Return the (X, Y) coordinate for the center point of the cell that contains the specified text.  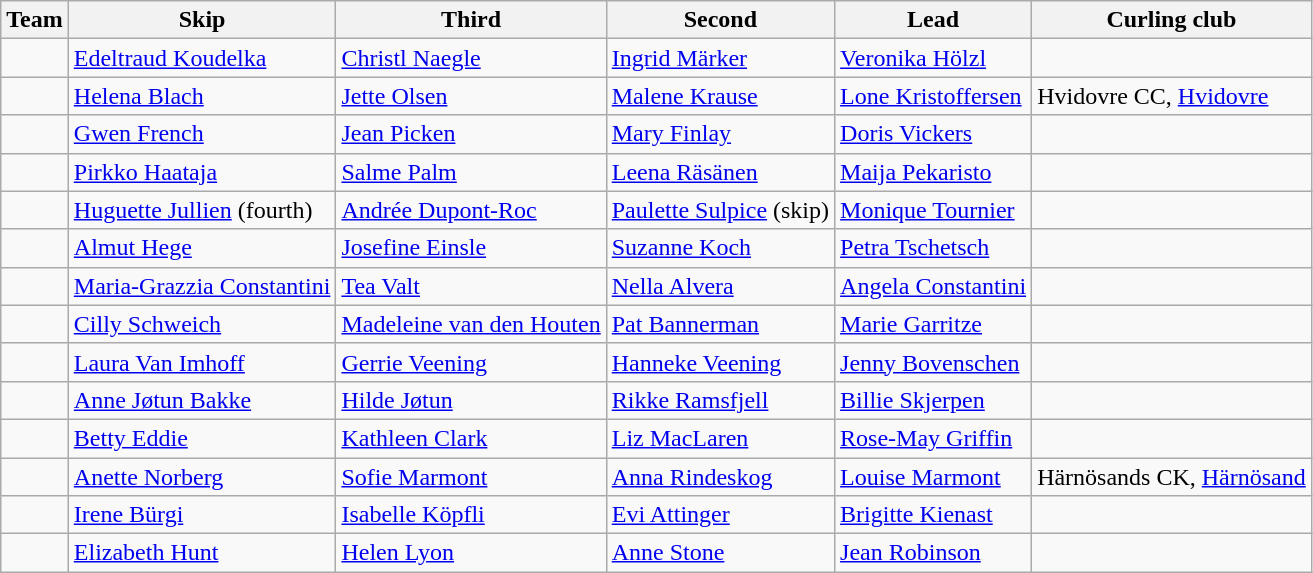
Anne Stone (720, 553)
Anette Norberg (202, 477)
Second (720, 20)
Andrée Dupont-Roc (471, 210)
Gerrie Veening (471, 362)
Petra Tschetsch (934, 248)
Isabelle Köpfli (471, 515)
Jean Robinson (934, 553)
Hanneke Veening (720, 362)
Louise Marmont (934, 477)
Brigitte Kienast (934, 515)
Jean Picken (471, 134)
Edeltraud Koudelka (202, 58)
Liz MacLaren (720, 438)
Gwen French (202, 134)
Almut Hege (202, 248)
Marie Garritze (934, 324)
Pirkko Haataja (202, 172)
Cilly Schweich (202, 324)
Josefine Einsle (471, 248)
Betty Eddie (202, 438)
Sofie Marmont (471, 477)
Hilde Jøtun (471, 400)
Paulette Sulpice (skip) (720, 210)
Hvidovre CC, Hvidovre (1172, 96)
Monique Tournier (934, 210)
Helena Blach (202, 96)
Mary Finlay (720, 134)
Leena Räsänen (720, 172)
Helen Lyon (471, 553)
Lone Kristoffersen (934, 96)
Evi Attinger (720, 515)
Nella Alvera (720, 286)
Irene Bürgi (202, 515)
Veronika Hölzl (934, 58)
Laura Van Imhoff (202, 362)
Skip (202, 20)
Doris Vickers (934, 134)
Lead (934, 20)
Maija Pekaristo (934, 172)
Team (35, 20)
Billie Skjerpen (934, 400)
Suzanne Koch (720, 248)
Salme Palm (471, 172)
Ingrid Märker (720, 58)
Madeleine van den Houten (471, 324)
Maria-Grazzia Constantini (202, 286)
Kathleen Clark (471, 438)
Rikke Ramsfjell (720, 400)
Tea Valt (471, 286)
Huguette Jullien (fourth) (202, 210)
Angela Constantini (934, 286)
Curling club (1172, 20)
Elizabeth Hunt (202, 553)
Jenny Bovenschen (934, 362)
Third (471, 20)
Christl Naegle (471, 58)
Anna Rindeskog (720, 477)
Malene Krause (720, 96)
Pat Bannerman (720, 324)
Jette Olsen (471, 96)
Anne Jøtun Bakke (202, 400)
Härnösands CK, Härnösand (1172, 477)
Rose-May Griffin (934, 438)
